Find where the given text appears and provide that cell's center as (X, Y) coordinate. 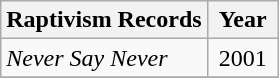
2001 (242, 58)
Year (242, 20)
Raptivism Records (104, 20)
Never Say Never (104, 58)
